Extract the [X, Y] coordinate from the center of the cell holding the provided text.  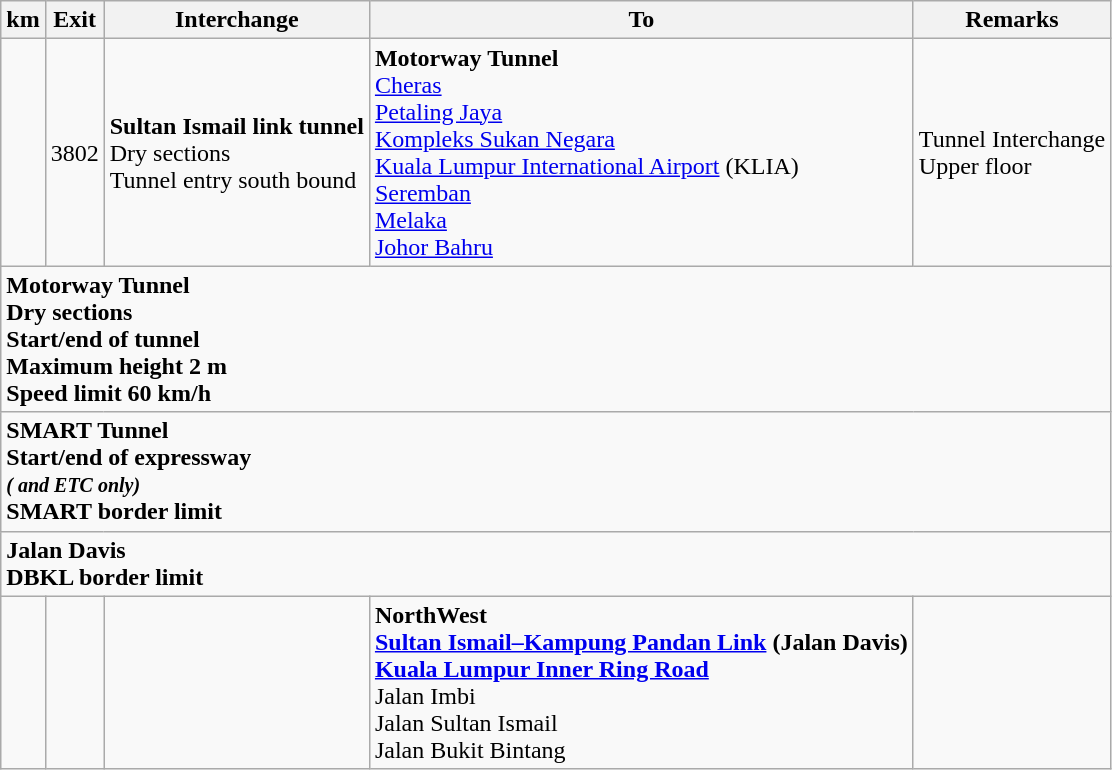
Exit [74, 20]
Jalan DavisDBKL border limit [556, 564]
Motorway TunnelDry sectionsStart/end of tunnelMaximum height 2 mSpeed limit 60 km/h [556, 339]
3802 [74, 152]
Interchange [236, 20]
To [641, 20]
Remarks [1012, 20]
Motorway Tunnel Cheras Petaling Jaya Kompleks Sukan Negara Kuala Lumpur International Airport (KLIA) Seremban Melaka Johor Bahru [641, 152]
SMART TunnelStart/end of expressway( and ETC only)SMART border limit [556, 472]
NorthWestSultan Ismail–Kampung Pandan Link (Jalan Davis)Kuala Lumpur Inner Ring RoadJalan ImbiJalan Sultan IsmailJalan Bukit Bintang [641, 682]
Sultan Ismail link tunnelDry sectionsTunnel entry south bound [236, 152]
Tunnel InterchangeUpper floor [1012, 152]
km [23, 20]
